Output the [x, y] coordinate of the center of the cell containing the given text.  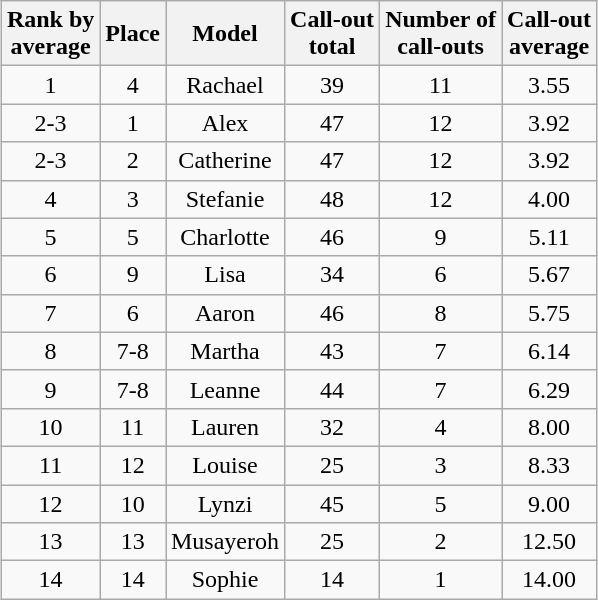
Leanne [226, 389]
Lynzi [226, 503]
Martha [226, 351]
Lisa [226, 275]
5.67 [550, 275]
48 [332, 199]
3.55 [550, 85]
32 [332, 427]
Rachael [226, 85]
Louise [226, 465]
43 [332, 351]
8.00 [550, 427]
5.11 [550, 237]
39 [332, 85]
5.75 [550, 313]
Aaron [226, 313]
Sophie [226, 580]
Rank byaverage [50, 34]
Model [226, 34]
8.33 [550, 465]
Call-outaverage [550, 34]
Alex [226, 123]
Catherine [226, 161]
45 [332, 503]
44 [332, 389]
Number ofcall-outs [441, 34]
34 [332, 275]
Musayeroh [226, 542]
6.14 [550, 351]
14.00 [550, 580]
Charlotte [226, 237]
6.29 [550, 389]
Stefanie [226, 199]
Call-outtotal [332, 34]
12.50 [550, 542]
Place [133, 34]
4.00 [550, 199]
Lauren [226, 427]
9.00 [550, 503]
